Output the [x, y] coordinate of the center of the cell containing the given text.  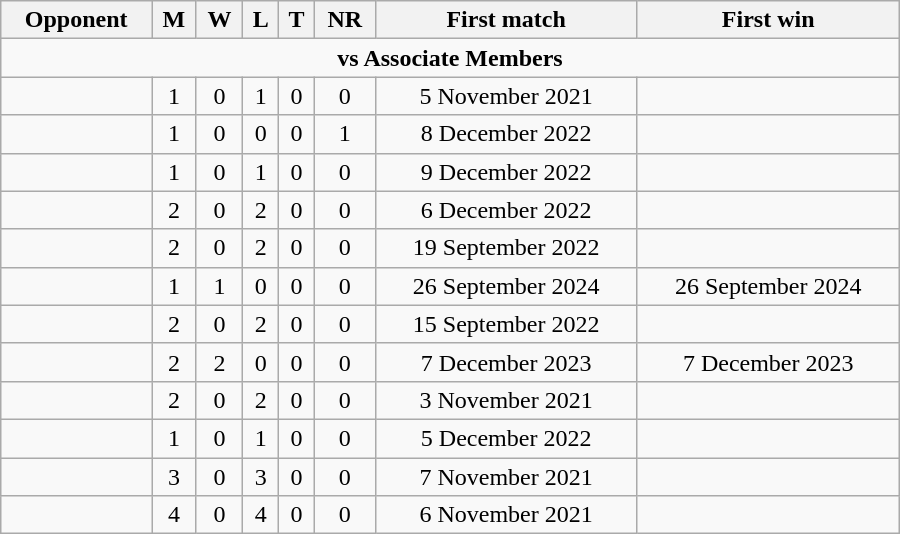
First match [506, 20]
First win [768, 20]
19 September 2022 [506, 248]
W [219, 20]
8 December 2022 [506, 134]
L [261, 20]
15 September 2022 [506, 324]
5 December 2022 [506, 438]
5 November 2021 [506, 96]
6 December 2022 [506, 210]
T [297, 20]
vs Associate Members [450, 58]
NR [344, 20]
3 November 2021 [506, 400]
Opponent [76, 20]
6 November 2021 [506, 515]
M [174, 20]
9 December 2022 [506, 172]
7 November 2021 [506, 477]
